Identify which cell holds the provided text, then report its [x, y] central coordinate. 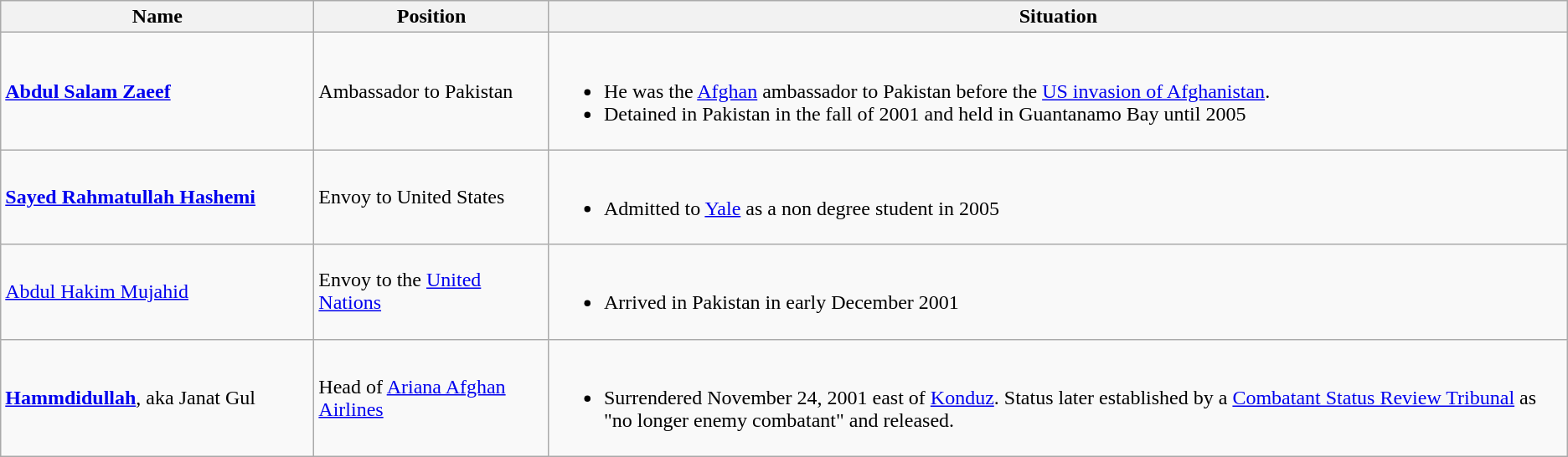
Abdul Hakim Mujahid [157, 291]
Envoy to United States [432, 198]
Hammdidullah, aka Janat Gul [157, 398]
Abdul Salam Zaeef [157, 91]
Ambassador to Pakistan [432, 91]
Name [157, 17]
Situation [1058, 17]
Position [432, 17]
Head of Ariana Afghan Airlines [432, 398]
Admitted to Yale as a non degree student in 2005 [1058, 198]
Envoy to the United Nations [432, 291]
Sayed Rahmatullah Hashemi [157, 198]
Arrived in Pakistan in early December 2001 [1058, 291]
